Pinpoint the cell where the given text exists, returning its [X, Y] midpoint coordinate. 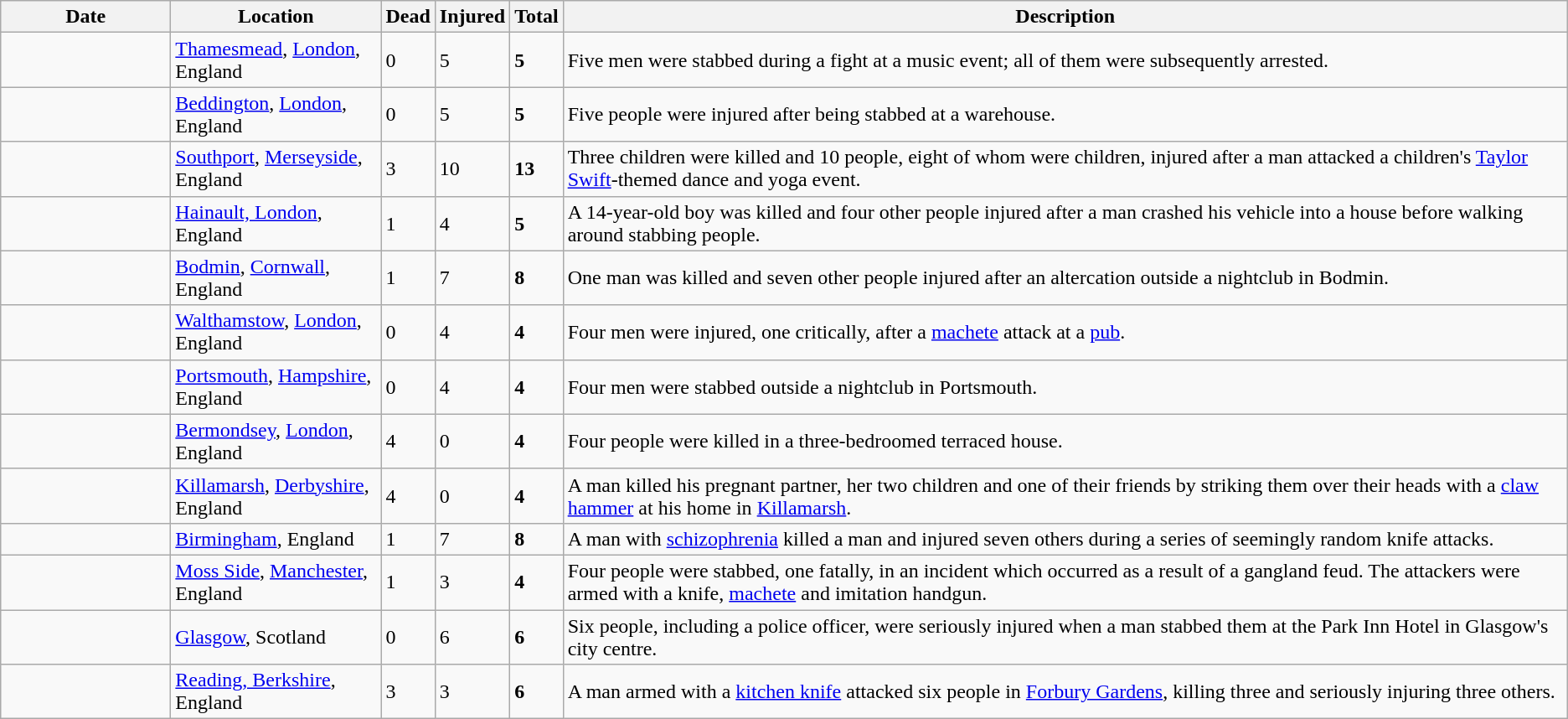
Four men were injured, one critically, after a machete attack at a pub. [1065, 332]
Total [537, 17]
Six people, including a police officer, were seriously injured when a man stabbed them at the Park Inn Hotel in Glasgow's city centre. [1065, 637]
Walthamstow, London, England [276, 332]
Glasgow, Scotland [276, 637]
A man with schizophrenia killed a man and injured seven others during a series of seemingly random knife attacks. [1065, 539]
Killamarsh, Derbyshire, England [276, 496]
Date [85, 17]
Beddington, London, England [276, 114]
Location [276, 17]
13 [537, 169]
A 14-year-old boy was killed and four other people injured after a man crashed his vehicle into a house before walking around stabbing people. [1065, 223]
Four men were stabbed outside a nightclub in Portsmouth. [1065, 387]
10 [472, 169]
Injured [472, 17]
Four people were killed in a three-bedroomed terraced house. [1065, 441]
Bodmin, Cornwall, England [276, 278]
Dead [408, 17]
Five men were stabbed during a fight at a music event; all of them were subsequently arrested. [1065, 60]
Portsmouth, Hampshire, England [276, 387]
Description [1065, 17]
Reading, Berkshire, England [276, 692]
Five people were injured after being stabbed at a warehouse. [1065, 114]
Moss Side, Manchester, England [276, 582]
One man was killed and seven other people injured after an altercation outside a nightclub in Bodmin. [1065, 278]
Thamesmead, London, England [276, 60]
A man armed with a kitchen knife attacked six people in Forbury Gardens, killing three and seriously injuring three others. [1065, 692]
Southport, Merseyside, England [276, 169]
Birmingham, England [276, 539]
Hainault, London, England [276, 223]
Bermondsey, London, England [276, 441]
